Determine the (x, y) coordinate at the center of the cell enclosing the given text.  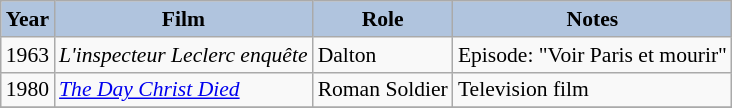
1963 (28, 55)
L'inspecteur Leclerc enquête (184, 55)
Roman Soldier (383, 90)
Dalton (383, 55)
Episode: "Voir Paris et mourir" (592, 55)
Notes (592, 19)
1980 (28, 90)
Role (383, 19)
Year (28, 19)
Film (184, 19)
The Day Christ Died (184, 90)
Television film (592, 90)
